For the text-containing cell, return its midpoint in (X, Y) coordinate format. 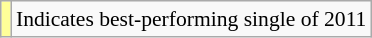
Indicates best-performing single of 2011 (192, 19)
